For the text-containing cell, return its midpoint in (X, Y) coordinate format. 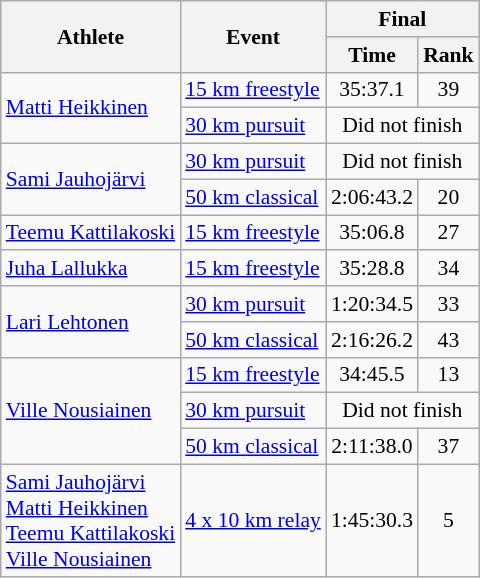
Sami Jauhojärvi (90, 180)
Juha Lallukka (90, 269)
35:06.8 (372, 233)
Matti Heikkinen (90, 108)
Athlete (90, 36)
37 (448, 447)
Rank (448, 55)
Final (402, 19)
Event (253, 36)
5 (448, 520)
1:20:34.5 (372, 304)
27 (448, 233)
Sami JauhojärviMatti HeikkinenTeemu KattilakoskiVille Nousiainen (90, 520)
34 (448, 269)
34:45.5 (372, 375)
20 (448, 197)
2:16:26.2 (372, 340)
4 x 10 km relay (253, 520)
Teemu Kattilakoski (90, 233)
43 (448, 340)
Lari Lehtonen (90, 322)
2:11:38.0 (372, 447)
35:28.8 (372, 269)
Time (372, 55)
1:45:30.3 (372, 520)
2:06:43.2 (372, 197)
Ville Nousiainen (90, 410)
39 (448, 90)
13 (448, 375)
35:37.1 (372, 90)
33 (448, 304)
